Search for the cell housing the specified text and yield its (x, y) center coordinate. 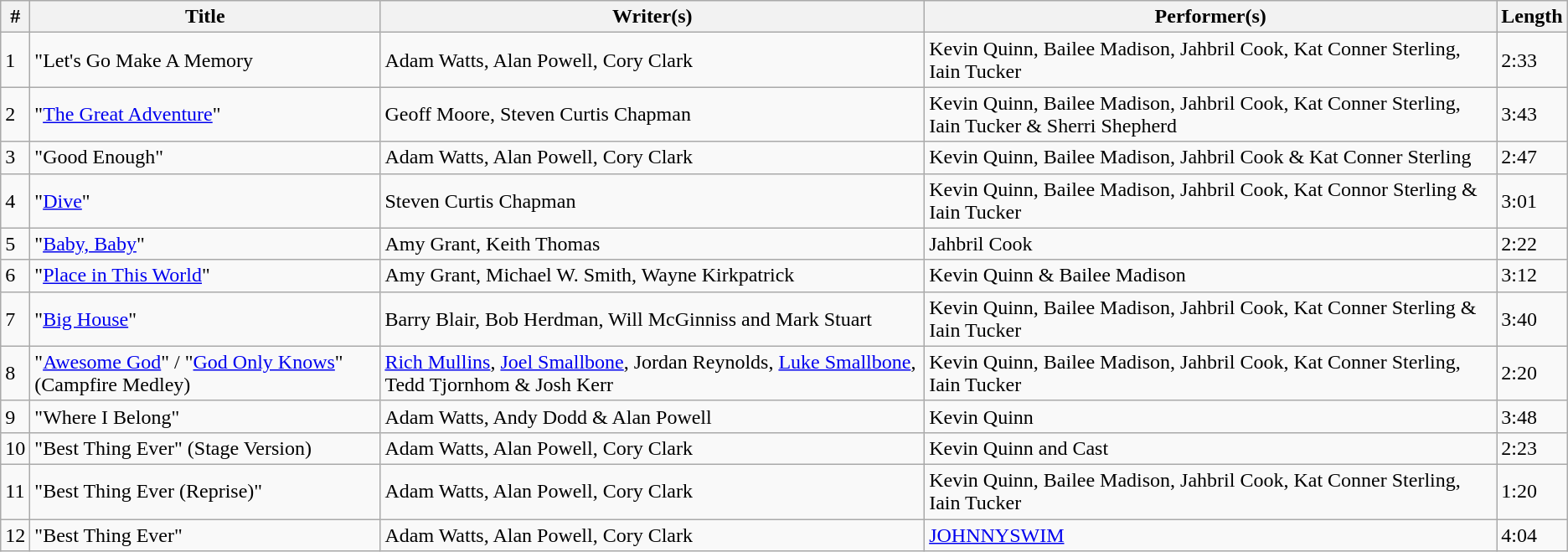
Kevin Quinn, Bailee Madison, Jahbril Cook, Kat Conner Sterling, Iain Tucker & Sherri Shepherd (1211, 114)
4 (15, 201)
Kevin Quinn (1211, 416)
"Best Thing Ever" (Stage Version) (205, 448)
Rich Mullins, Joel Smallbone, Jordan Reynolds, Luke Smallbone, Tedd Tjornhom & Josh Kerr (652, 374)
1:20 (1532, 491)
Steven Curtis Chapman (652, 201)
"Big House" (205, 318)
6 (15, 276)
2:20 (1532, 374)
1 (15, 60)
11 (15, 491)
Kevin Quinn, Bailee Madison, Jahbril Cook, Kat Conner Sterling & Iain Tucker (1211, 318)
2 (15, 114)
3:12 (1532, 276)
Writer(s) (652, 17)
2:33 (1532, 60)
3:01 (1532, 201)
"Let's Go Make A Memory (205, 60)
Amy Grant, Keith Thomas (652, 244)
2:23 (1532, 448)
Jahbril Cook (1211, 244)
Adam Watts, Andy Dodd & Alan Powell (652, 416)
"Awesome God" / "God Only Knows" (Campfire Medley) (205, 374)
2:47 (1532, 157)
3:43 (1532, 114)
Length (1532, 17)
"Good Enough" (205, 157)
3:40 (1532, 318)
Kevin Quinn, Bailee Madison, Jahbril Cook, Kat Connor Sterling & Iain Tucker (1211, 201)
"Best Thing Ever (Reprise)" (205, 491)
Kevin Quinn, Bailee Madison, Jahbril Cook & Kat Conner Sterling (1211, 157)
"Best Thing Ever" (205, 535)
Kevin Quinn and Cast (1211, 448)
Amy Grant, Michael W. Smith, Wayne Kirkpatrick (652, 276)
5 (15, 244)
Title (205, 17)
10 (15, 448)
JOHNNYSWIM (1211, 535)
Performer(s) (1211, 17)
3 (15, 157)
"Where I Belong" (205, 416)
"The Great Adventure" (205, 114)
Geoff Moore, Steven Curtis Chapman (652, 114)
# (15, 17)
3:48 (1532, 416)
2:22 (1532, 244)
7 (15, 318)
8 (15, 374)
Kevin Quinn & Bailee Madison (1211, 276)
9 (15, 416)
12 (15, 535)
Barry Blair, Bob Herdman, Will McGinniss and Mark Stuart (652, 318)
4:04 (1532, 535)
"Baby, Baby" (205, 244)
"Dive" (205, 201)
"Place in This World" (205, 276)
